Detect which cell encompasses the target text, then output its (x, y) center coordinate. 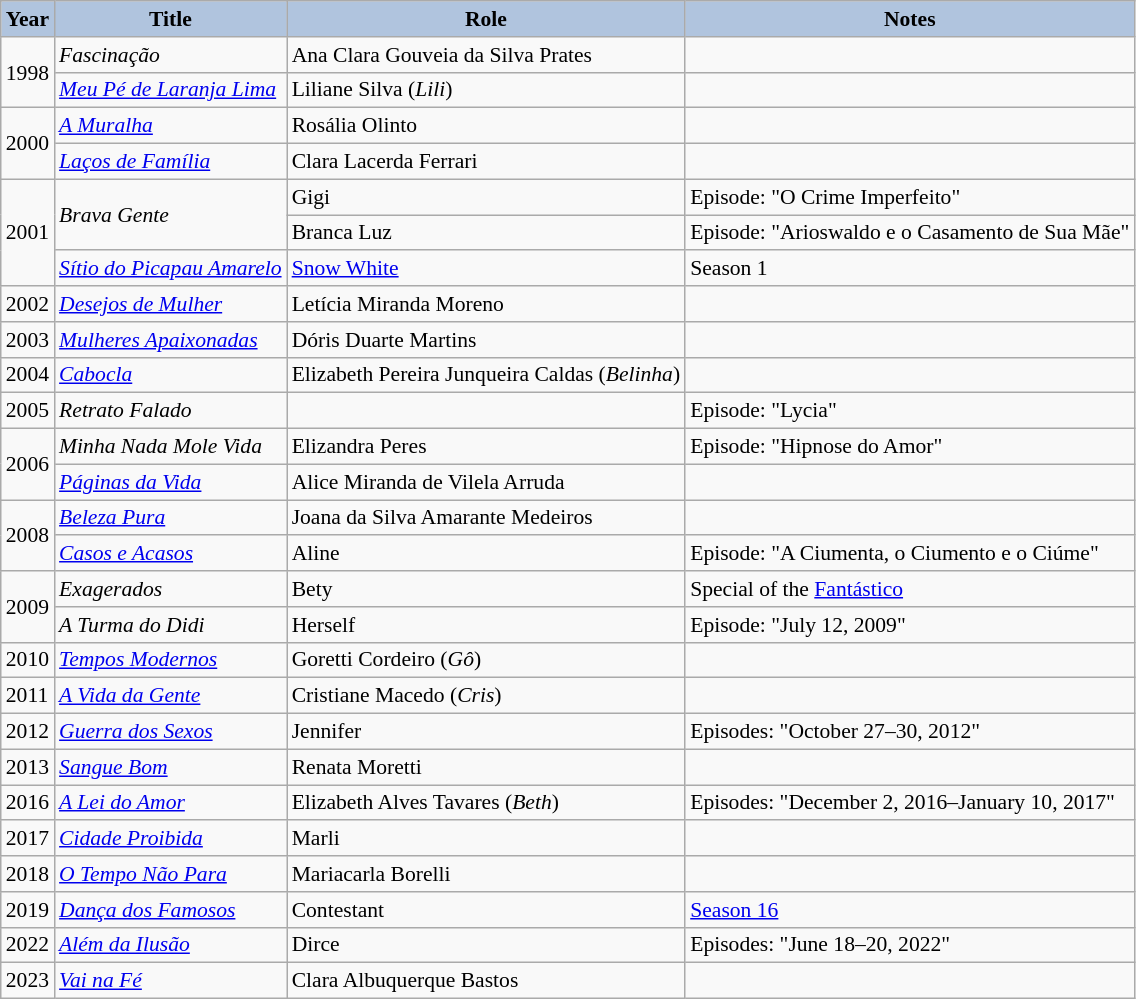
2000 (28, 144)
Gigi (486, 197)
Beleza Pura (170, 518)
Herself (486, 625)
Episode: "Arioswaldo e o Casamento de Sua Mãe" (910, 233)
Dóris Duarte Martins (486, 340)
Cristiane Macedo (Cris) (486, 696)
2023 (28, 981)
Páginas da Vida (170, 482)
A Turma do Didi (170, 625)
Minha Nada Mole Vida (170, 447)
Tempos Modernos (170, 660)
Snow White (486, 269)
Dança dos Famosos (170, 910)
2008 (28, 536)
Elizabeth Alves Tavares (Beth) (486, 803)
Cabocla (170, 375)
2002 (28, 304)
Joana da Silva Amarante Medeiros (486, 518)
Season 1 (910, 269)
2001 (28, 232)
A Lei do Amor (170, 803)
2019 (28, 910)
2013 (28, 767)
2006 (28, 464)
Role (486, 19)
Episodes: "October 27–30, 2012" (910, 732)
Goretti Cordeiro (Gô) (486, 660)
Episode: "July 12, 2009" (910, 625)
Bety (486, 589)
Title (170, 19)
Special of the Fantástico (910, 589)
2016 (28, 803)
Laços de Família (170, 162)
1998 (28, 72)
2018 (28, 874)
Mariacarla Borelli (486, 874)
Letícia Miranda Moreno (486, 304)
Sítio do Picapau Amarelo (170, 269)
2010 (28, 660)
Contestant (486, 910)
Clara Albuquerque Bastos (486, 981)
Aline (486, 554)
Episode: "Lycia" (910, 411)
Clara Lacerda Ferrari (486, 162)
2009 (28, 606)
Episode: "Hipnose do Amor" (910, 447)
Além da Ilusão (170, 945)
A Vida da Gente (170, 696)
Elizandra Peres (486, 447)
Guerra dos Sexos (170, 732)
Brava Gente (170, 214)
2003 (28, 340)
Episodes: "December 2, 2016–January 10, 2017" (910, 803)
A Muralha (170, 126)
Renata Moretti (486, 767)
Exagerados (170, 589)
Ana Clara Gouveia da Silva Prates (486, 55)
Episode: "A Ciumenta, o Ciumento e o Ciúme" (910, 554)
Notes (910, 19)
Alice Miranda de Vilela Arruda (486, 482)
Rosália Olinto (486, 126)
Cidade Proibida (170, 839)
Vai na Fé (170, 981)
Branca Luz (486, 233)
Retrato Falado (170, 411)
Fascinação (170, 55)
2011 (28, 696)
Elizabeth Pereira Junqueira Caldas (Belinha) (486, 375)
Meu Pé de Laranja Lima (170, 90)
2004 (28, 375)
Casos e Acasos (170, 554)
Episode: "O Crime Imperfeito" (910, 197)
Dirce (486, 945)
Liliane Silva (Lili) (486, 90)
Desejos de Mulher (170, 304)
2017 (28, 839)
Episodes: "June 18–20, 2022" (910, 945)
Mulheres Apaixonadas (170, 340)
Sangue Bom (170, 767)
Marli (486, 839)
Jennifer (486, 732)
2012 (28, 732)
2022 (28, 945)
Season 16 (910, 910)
O Tempo Não Para (170, 874)
2005 (28, 411)
Year (28, 19)
